Identify which cell holds the provided text, then report its [x, y] central coordinate. 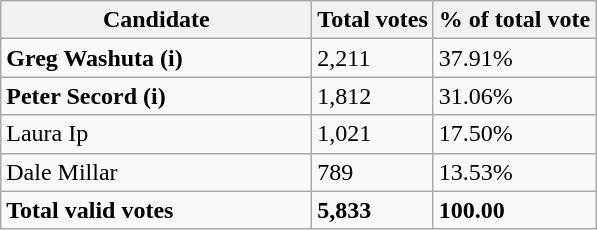
Peter Secord (i) [156, 96]
Total valid votes [156, 210]
Candidate [156, 20]
Dale Millar [156, 172]
1,812 [373, 96]
Total votes [373, 20]
17.50% [514, 134]
789 [373, 172]
2,211 [373, 58]
100.00 [514, 210]
31.06% [514, 96]
1,021 [373, 134]
Laura Ip [156, 134]
5,833 [373, 210]
13.53% [514, 172]
37.91% [514, 58]
Greg Washuta (i) [156, 58]
% of total vote [514, 20]
